Pinpoint the cell where the given text exists, returning its (x, y) midpoint coordinate. 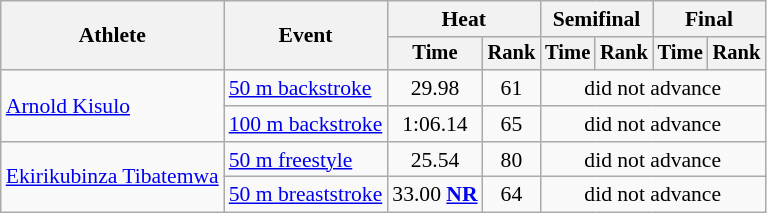
80 (512, 160)
1:06.14 (434, 124)
Athlete (112, 36)
29.98 (434, 88)
Arnold Kisulo (112, 106)
50 m freestyle (306, 160)
25.54 (434, 160)
Heat (464, 19)
Ekirikubinza Tibatemwa (112, 178)
Event (306, 36)
Semifinal (596, 19)
61 (512, 88)
100 m backstroke (306, 124)
33.00 NR (434, 195)
50 m backstroke (306, 88)
Final (709, 19)
50 m breaststroke (306, 195)
64 (512, 195)
65 (512, 124)
